Return the [X, Y] coordinate for the center point of the cell that contains the specified text.  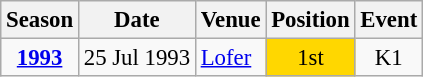
Date [136, 20]
Season [40, 20]
Position [310, 20]
25 Jul 1993 [136, 58]
Venue [230, 20]
1st [310, 58]
Event [389, 20]
Lofer [230, 58]
K1 [389, 58]
1993 [40, 58]
